Extract the [X, Y] coordinate from the center of the cell holding the provided text.  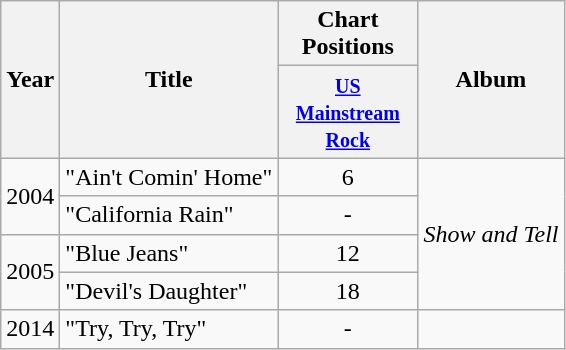
2014 [30, 329]
Album [491, 80]
12 [348, 253]
"Blue Jeans" [169, 253]
Show and Tell [491, 234]
"Ain't Comin' Home" [169, 177]
2004 [30, 196]
Title [169, 80]
"California Rain" [169, 215]
6 [348, 177]
US Mainstream Rock [348, 112]
"Try, Try, Try" [169, 329]
18 [348, 291]
Year [30, 80]
Chart Positions [348, 34]
"Devil's Daughter" [169, 291]
2005 [30, 272]
